Return the [x, y] coordinate for the center point of the cell that contains the specified text.  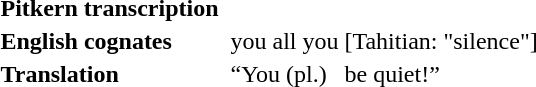
you all you [284, 41]
